Return [X, Y] of the center of cell containing provided text 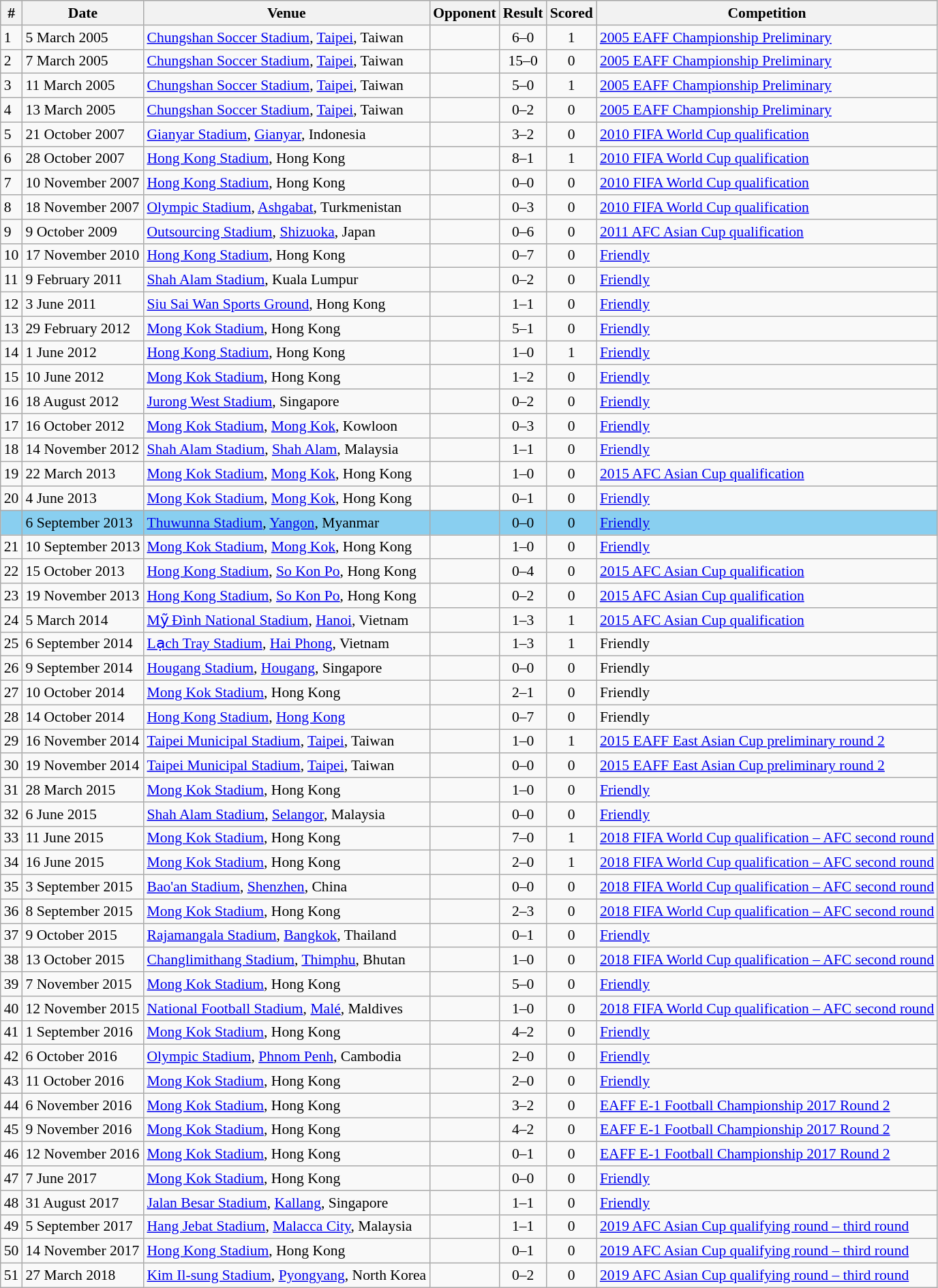
6 October 2016 [82, 1057]
Scored [571, 13]
12 November 2015 [82, 1009]
Date [82, 13]
9 October 2009 [82, 232]
Changlimithang Stadium, Thimphu, Bhutan [286, 960]
Shah Alam Stadium, Kuala Lumpur [286, 280]
27 [12, 693]
Shah Alam Stadium, Selangor, Malaysia [286, 814]
27 March 2018 [82, 1276]
Olympic Stadium, Ashgabat, Turkmenistan [286, 207]
29 February 2012 [82, 328]
9 February 2011 [82, 280]
11 October 2016 [82, 1082]
Lạch Tray Stadium, Hai Phong, Vietnam [286, 644]
33 [12, 838]
31 August 2017 [82, 1203]
30 [12, 766]
1–2 [524, 378]
6 June 2015 [82, 814]
7 [12, 183]
12 November 2016 [82, 1154]
Bao'an Stadium, Shenzhen, China [286, 887]
2 [12, 61]
39 [12, 984]
4 [12, 110]
19 [12, 474]
34 [12, 863]
Thuwunna Stadium, Yangon, Myanmar [286, 523]
Olympic Stadium, Phnom Penh, Cambodia [286, 1057]
Jalan Besar Stadium, Kallang, Singapore [286, 1203]
Mỹ Đình National Stadium, Hanoi, Vietnam [286, 620]
14 November 2012 [82, 450]
15 October 2013 [82, 572]
18 November 2007 [82, 207]
Rajamangala Stadium, Bangkok, Thailand [286, 936]
48 [12, 1203]
7 June 2017 [82, 1178]
11 March 2005 [82, 86]
40 [12, 1009]
7–0 [524, 838]
14 November 2017 [82, 1251]
13 [12, 328]
Hougang Stadium, Hougang, Singapore [286, 669]
37 [12, 936]
41 [12, 1032]
16 October 2012 [82, 426]
20 [12, 499]
29 [12, 741]
Gianyar Stadium, Gianyar, Indonesia [286, 134]
Mong Kok Stadium, Mong Kok, Kowloon [286, 426]
32 [12, 814]
36 [12, 911]
6 [12, 159]
43 [12, 1082]
5 September 2017 [82, 1227]
3 [12, 86]
45 [12, 1130]
28 March 2015 [82, 790]
42 [12, 1057]
51 [12, 1276]
22 [12, 572]
Result [524, 13]
14 October 2014 [82, 717]
24 [12, 620]
3 September 2015 [82, 887]
8–1 [524, 159]
8 [12, 207]
7 November 2015 [82, 984]
14 [12, 353]
50 [12, 1251]
13 March 2005 [82, 110]
49 [12, 1227]
9 September 2014 [82, 669]
28 [12, 717]
11 June 2015 [82, 838]
Outsourcing Stadium, Shizuoka, Japan [286, 232]
Venue [286, 13]
5 March 2014 [82, 620]
Siu Sai Wan Sports Ground, Hong Kong [286, 305]
2011 AFC Asian Cup qualification [767, 232]
19 November 2014 [82, 766]
35 [12, 887]
9 October 2015 [82, 936]
10 June 2012 [82, 378]
21 [12, 547]
Jurong West Stadium, Singapore [286, 401]
0–4 [524, 572]
23 [12, 596]
10 [12, 256]
9 [12, 232]
2–1 [524, 693]
17 [12, 426]
26 [12, 669]
Competition [767, 13]
44 [12, 1105]
47 [12, 1178]
4 June 2013 [82, 499]
25 [12, 644]
17 November 2010 [82, 256]
16 June 2015 [82, 863]
10 November 2007 [82, 183]
8 September 2015 [82, 911]
5–1 [524, 328]
31 [12, 790]
5 [12, 134]
6 September 2013 [82, 523]
6 November 2016 [82, 1105]
10 September 2013 [82, 547]
Hang Jebat Stadium, Malacca City, Malaysia [286, 1227]
6–0 [524, 37]
Kim Il-sung Stadium, Pyongyang, North Korea [286, 1276]
7 March 2005 [82, 61]
46 [12, 1154]
9 November 2016 [82, 1130]
Opponent [465, 13]
# [12, 13]
15 [12, 378]
3 June 2011 [82, 305]
19 November 2013 [82, 596]
13 October 2015 [82, 960]
1 June 2012 [82, 353]
21 October 2007 [82, 134]
5 March 2005 [82, 37]
16 November 2014 [82, 741]
38 [12, 960]
10 October 2014 [82, 693]
National Football Stadium, Malé, Maldives [286, 1009]
12 [12, 305]
28 October 2007 [82, 159]
0–6 [524, 232]
18 [12, 450]
6 September 2014 [82, 644]
2–3 [524, 911]
15–0 [524, 61]
18 August 2012 [82, 401]
11 [12, 280]
22 March 2013 [82, 474]
Shah Alam Stadium, Shah Alam, Malaysia [286, 450]
16 [12, 401]
1 September 2016 [82, 1032]
